From the cell containing the given text, extract its center point as (X, Y) coordinate. 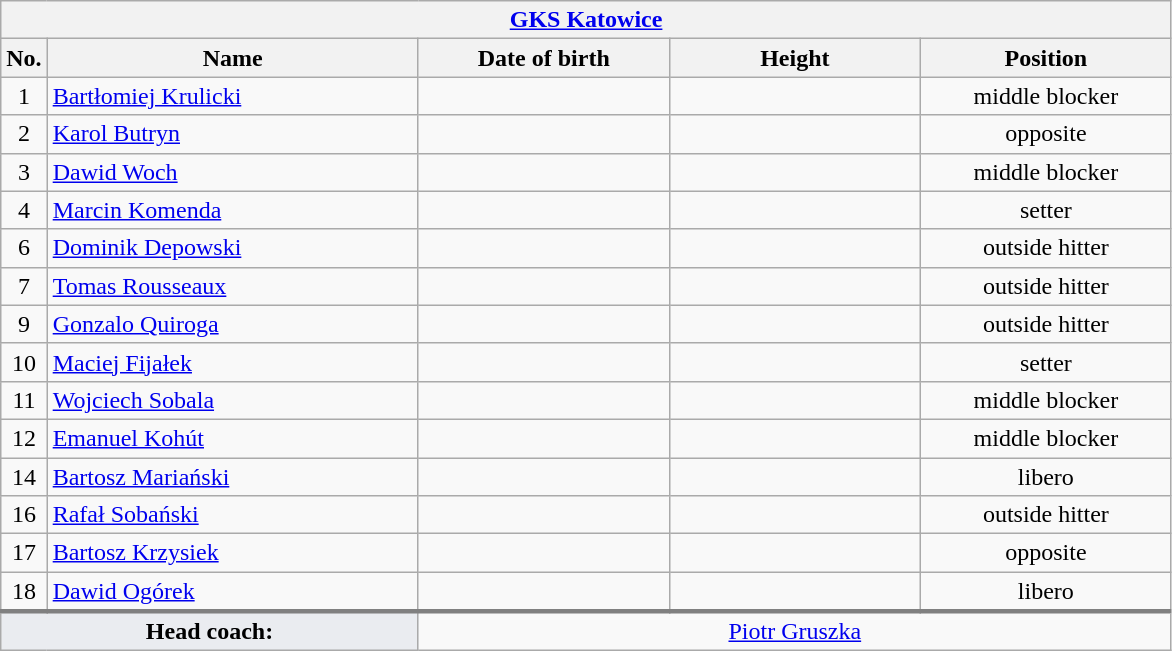
Rafał Sobański (232, 515)
Head coach: (210, 631)
Dawid Ogórek (232, 592)
Name (232, 58)
Emanuel Kohút (232, 438)
Tomas Rousseaux (232, 286)
GKS Katowice (586, 20)
9 (24, 324)
Dawid Woch (232, 172)
No. (24, 58)
10 (24, 362)
Gonzalo Quiroga (232, 324)
11 (24, 400)
Dominik Depowski (232, 248)
Height (794, 58)
7 (24, 286)
18 (24, 592)
12 (24, 438)
Wojciech Sobala (232, 400)
17 (24, 553)
Bartosz Mariański (232, 477)
Karol Butryn (232, 134)
Bartosz Krzysiek (232, 553)
Piotr Gruszka (794, 631)
14 (24, 477)
16 (24, 515)
3 (24, 172)
4 (24, 210)
Marcin Komenda (232, 210)
Date of birth (544, 58)
Position (1046, 58)
6 (24, 248)
Bartłomiej Krulicki (232, 96)
2 (24, 134)
1 (24, 96)
Maciej Fijałek (232, 362)
